Identify which cell holds the provided text, then report its [X, Y] central coordinate. 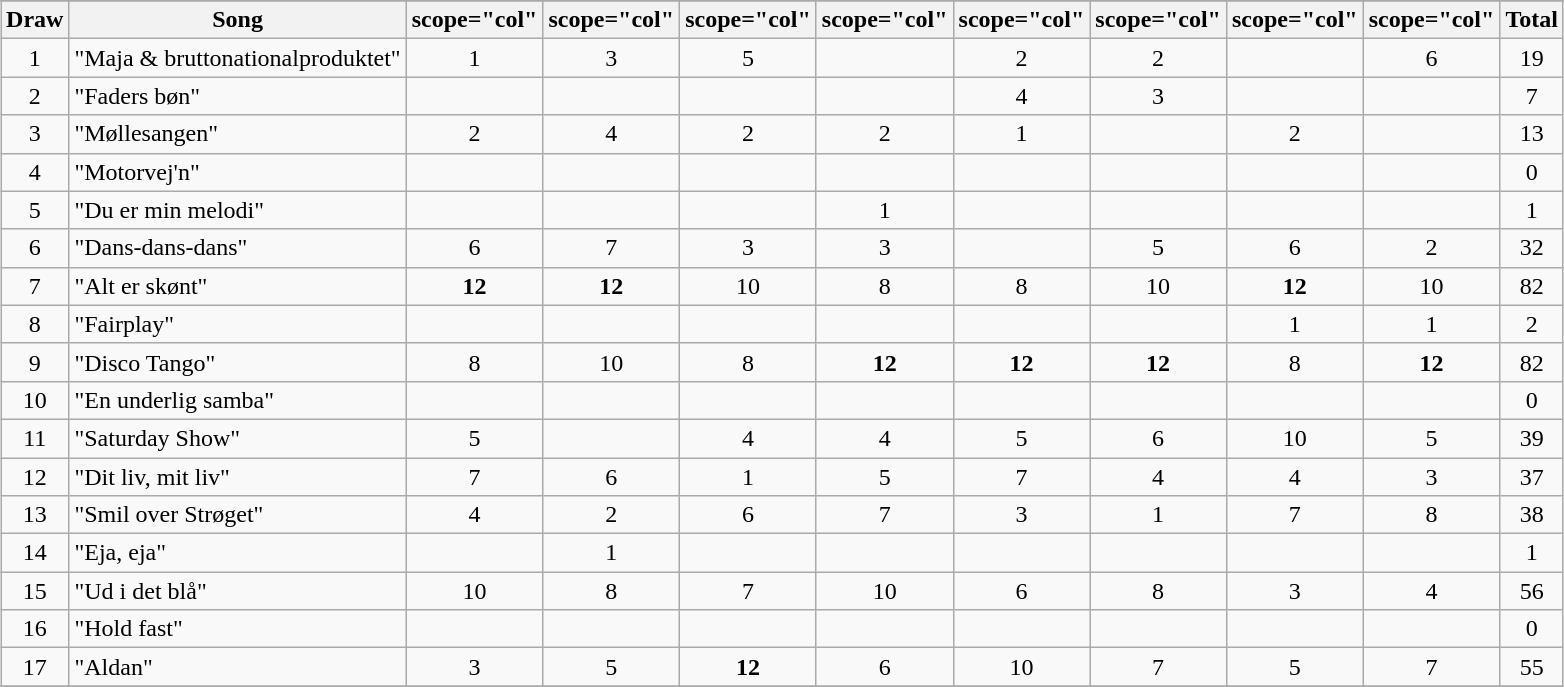
"Ud i det blå" [238, 591]
"Faders bøn" [238, 96]
"Alt er skønt" [238, 286]
Total [1532, 20]
55 [1532, 667]
11 [35, 438]
"Fairplay" [238, 324]
19 [1532, 58]
32 [1532, 248]
56 [1532, 591]
"En underlig samba" [238, 400]
"Aldan" [238, 667]
39 [1532, 438]
"Saturday Show" [238, 438]
38 [1532, 515]
Song [238, 20]
"Hold fast" [238, 629]
"Maja & bruttonationalproduktet" [238, 58]
"Motorvej'n" [238, 172]
14 [35, 553]
"Smil over Strøget" [238, 515]
"Disco Tango" [238, 362]
16 [35, 629]
17 [35, 667]
"Dans-dans-dans" [238, 248]
37 [1532, 477]
15 [35, 591]
Draw [35, 20]
"Dit liv, mit liv" [238, 477]
9 [35, 362]
"Du er min melodi" [238, 210]
"Eja, eja" [238, 553]
"Møllesangen" [238, 134]
